Determine the [X, Y] coordinate at the center of the cell enclosing the given text.  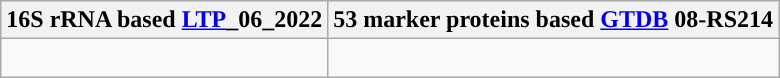
53 marker proteins based GTDB 08-RS214 [554, 20]
16S rRNA based LTP_06_2022 [164, 20]
